Return [X, Y] of the center of cell containing provided text 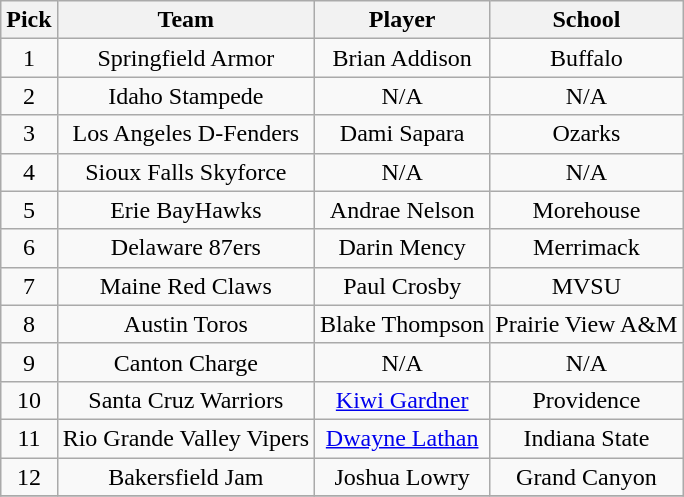
1 [29, 58]
Los Angeles D-Fenders [186, 134]
Springfield Armor [186, 58]
Darin Mency [402, 248]
Santa Cruz Warriors [186, 400]
5 [29, 210]
Player [402, 20]
Idaho Stampede [186, 96]
Buffalo [586, 58]
Maine Red Claws [186, 286]
Andrae Nelson [402, 210]
7 [29, 286]
Merrimack [586, 248]
11 [29, 438]
Canton Charge [186, 362]
4 [29, 172]
Brian Addison [402, 58]
Morehouse [586, 210]
Rio Grande Valley Vipers [186, 438]
Ozarks [586, 134]
8 [29, 324]
Indiana State [586, 438]
Blake Thompson [402, 324]
Bakersfield Jam [186, 477]
Providence [586, 400]
Delaware 87ers [186, 248]
6 [29, 248]
MVSU [586, 286]
Grand Canyon [586, 477]
Joshua Lowry [402, 477]
12 [29, 477]
Paul Crosby [402, 286]
9 [29, 362]
Dwayne Lathan [402, 438]
Prairie View A&M [586, 324]
Pick [29, 20]
Kiwi Gardner [402, 400]
3 [29, 134]
2 [29, 96]
School [586, 20]
Dami Sapara [402, 134]
10 [29, 400]
Erie BayHawks [186, 210]
Team [186, 20]
Austin Toros [186, 324]
Sioux Falls Skyforce [186, 172]
